From the cell containing the given text, extract its center point as [x, y] coordinate. 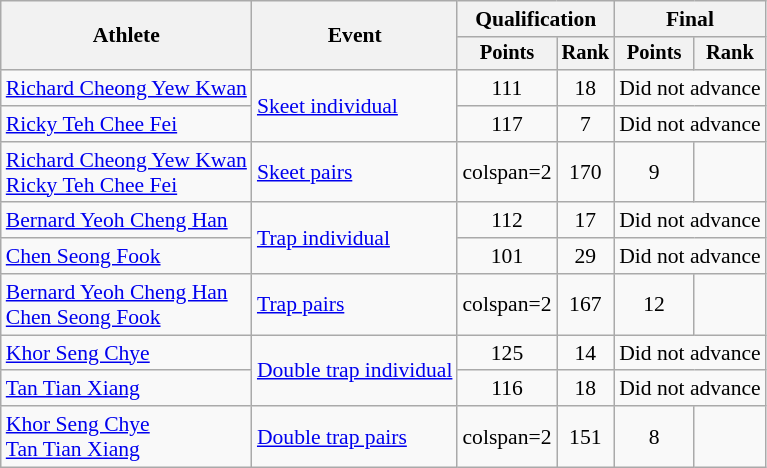
Richard Cheong Yew Kwan [126, 88]
167 [586, 304]
14 [586, 353]
Ricky Teh Chee Fei [126, 124]
29 [586, 256]
Double trap pairs [355, 436]
117 [506, 124]
Event [355, 36]
125 [506, 353]
Richard Cheong Yew KwanRicky Teh Chee Fei [126, 172]
Skeet individual [355, 106]
Final [690, 19]
17 [586, 221]
151 [586, 436]
Chen Seong Fook [126, 256]
112 [506, 221]
111 [506, 88]
12 [654, 304]
Athlete [126, 36]
101 [506, 256]
8 [654, 436]
Qualification [536, 19]
Bernard Yeoh Cheng Han [126, 221]
116 [506, 389]
Skeet pairs [355, 172]
170 [586, 172]
Double trap individual [355, 370]
Khor Seng Chye [126, 353]
Trap pairs [355, 304]
Trap individual [355, 238]
Bernard Yeoh Cheng HanChen Seong Fook [126, 304]
Tan Tian Xiang [126, 389]
Khor Seng ChyeTan Tian Xiang [126, 436]
7 [586, 124]
9 [654, 172]
